Identify which cell holds the provided text, then report its (X, Y) central coordinate. 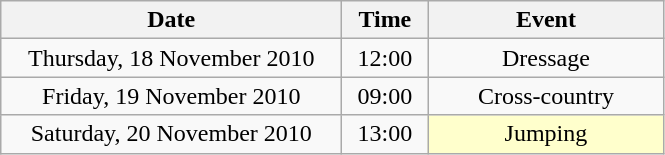
Date (172, 20)
Cross-country (546, 96)
Saturday, 20 November 2010 (172, 134)
09:00 (385, 96)
13:00 (385, 134)
Jumping (546, 134)
Thursday, 18 November 2010 (172, 58)
Time (385, 20)
Dressage (546, 58)
12:00 (385, 58)
Friday, 19 November 2010 (172, 96)
Event (546, 20)
